Return [X, Y] of the center of cell containing provided text 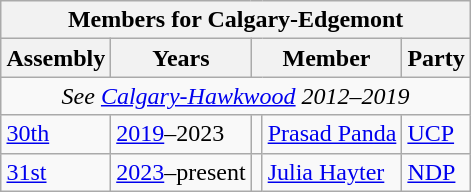
2023–present [181, 172]
Years [181, 58]
UCP [436, 134]
30th [56, 134]
2019–2023 [181, 134]
Member [326, 58]
Assembly [56, 58]
NDP [436, 172]
Party [436, 58]
31st [56, 172]
Members for Calgary-Edgemont [236, 20]
Julia Hayter [332, 172]
Prasad Panda [332, 134]
See Calgary-Hawkwood 2012–2019 [236, 96]
